From the cell containing the given text, extract its center point as [x, y] coordinate. 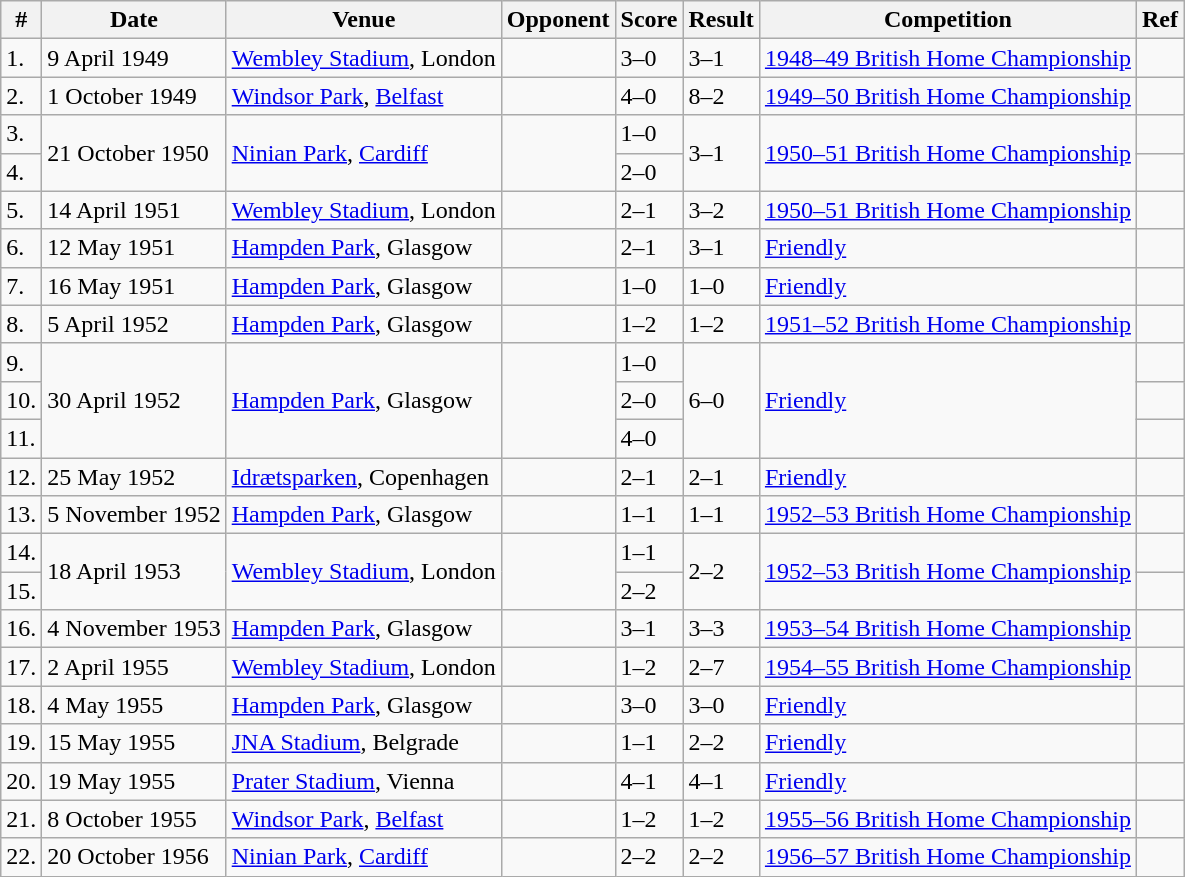
21 October 1950 [134, 153]
12. [22, 477]
14. [22, 553]
# [22, 20]
5. [22, 210]
18 April 1953 [134, 572]
1955–56 British Home Championship [948, 819]
2 April 1955 [134, 667]
18. [22, 705]
25 May 1952 [134, 477]
Competition [948, 20]
3. [22, 134]
21. [22, 819]
Prater Stadium, Vienna [364, 781]
8 October 1955 [134, 819]
9 April 1949 [134, 58]
Date [134, 20]
Opponent [558, 20]
9. [22, 362]
16. [22, 629]
12 May 1951 [134, 248]
6–0 [721, 400]
Result [721, 20]
8–2 [721, 96]
1956–57 British Home Championship [948, 857]
3–3 [721, 629]
1951–52 British Home Championship [948, 324]
15 May 1955 [134, 743]
5 November 1952 [134, 515]
17. [22, 667]
11. [22, 438]
1 October 1949 [134, 96]
13. [22, 515]
10. [22, 400]
8. [22, 324]
JNA Stadium, Belgrade [364, 743]
20 October 1956 [134, 857]
3–2 [721, 210]
4 November 1953 [134, 629]
1954–55 British Home Championship [948, 667]
4. [22, 172]
14 April 1951 [134, 210]
16 May 1951 [134, 286]
30 April 1952 [134, 400]
1. [22, 58]
Venue [364, 20]
1953–54 British Home Championship [948, 629]
20. [22, 781]
1948–49 British Home Championship [948, 58]
2–7 [721, 667]
Ref [1160, 20]
4 May 1955 [134, 705]
19. [22, 743]
7. [22, 286]
5 April 1952 [134, 324]
Idrætsparken, Copenhagen [364, 477]
Score [649, 20]
15. [22, 591]
19 May 1955 [134, 781]
22. [22, 857]
6. [22, 248]
2. [22, 96]
1949–50 British Home Championship [948, 96]
